Output the (x, y) coordinate of the center of the cell containing the given text.  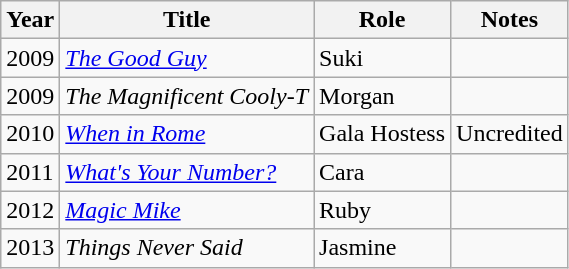
Morgan (382, 96)
2010 (30, 134)
Title (187, 20)
Things Never Said (187, 248)
2013 (30, 248)
Suki (382, 58)
Uncredited (510, 134)
2011 (30, 172)
Role (382, 20)
The Good Guy (187, 58)
Ruby (382, 210)
Gala Hostess (382, 134)
2012 (30, 210)
Jasmine (382, 248)
Year (30, 20)
What's Your Number? (187, 172)
Cara (382, 172)
Notes (510, 20)
The Magnificent Cooly-T (187, 96)
When in Rome (187, 134)
Magic Mike (187, 210)
